For the text-containing cell, return its midpoint in (x, y) coordinate format. 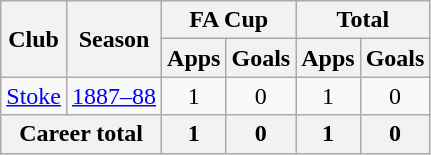
Season (114, 39)
Total (363, 20)
FA Cup (229, 20)
Stoke (34, 96)
1887–88 (114, 96)
Club (34, 39)
Career total (82, 134)
